Extract the (x, y) coordinate from the center of the cell holding the provided text.  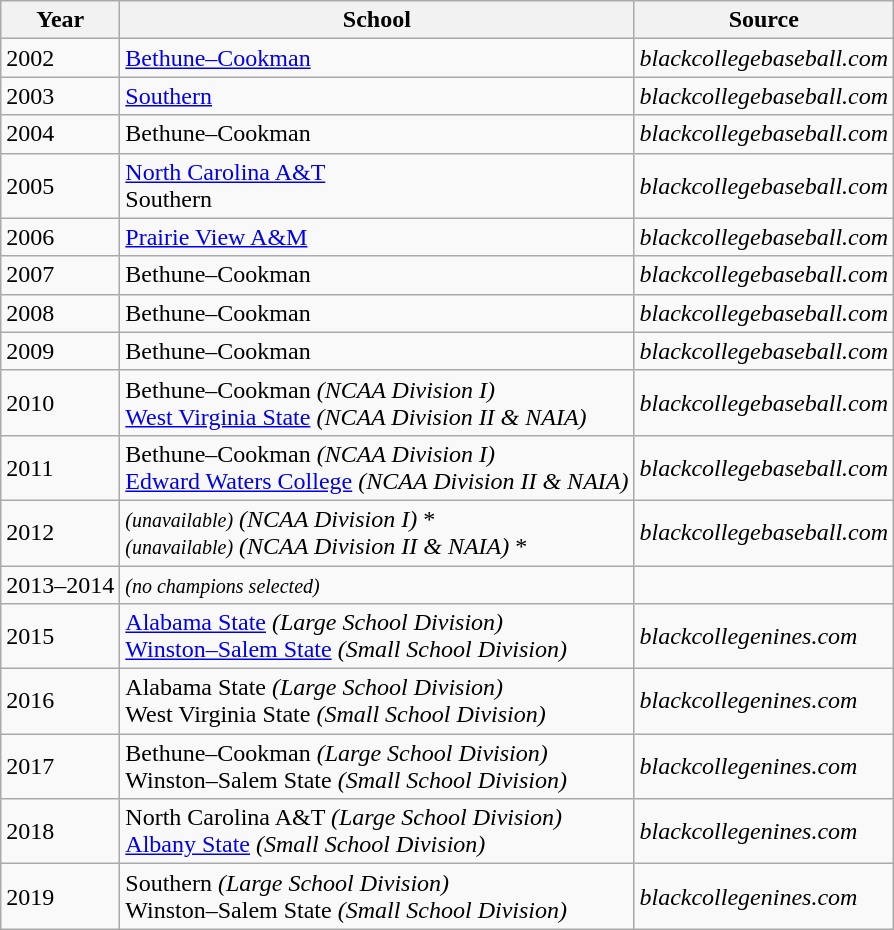
2011 (60, 468)
North Carolina A&TSouthern (377, 186)
Prairie View A&M (377, 237)
2012 (60, 532)
Bethune–Cookman (NCAA Division I)West Virginia State (NCAA Division II & NAIA) (377, 402)
2013–2014 (60, 585)
2015 (60, 636)
2019 (60, 896)
2007 (60, 275)
School (377, 20)
Southern (Large School Division)Winston–Salem State (Small School Division) (377, 896)
2004 (60, 134)
Alabama State (Large School Division)Winston–Salem State (Small School Division) (377, 636)
2006 (60, 237)
Bethune–Cookman (Large School Division)Winston–Salem State (Small School Division) (377, 766)
2017 (60, 766)
Alabama State (Large School Division)West Virginia State (Small School Division) (377, 702)
2009 (60, 351)
2010 (60, 402)
Southern (377, 96)
2018 (60, 832)
2008 (60, 313)
2005 (60, 186)
Year (60, 20)
Source (764, 20)
Bethune–Cookman (NCAA Division I)Edward Waters College (NCAA Division II & NAIA) (377, 468)
North Carolina A&T (Large School Division)Albany State (Small School Division) (377, 832)
2016 (60, 702)
2003 (60, 96)
(unavailable) (NCAA Division I) *(unavailable) (NCAA Division II & NAIA) * (377, 532)
2002 (60, 58)
(no champions selected) (377, 585)
